Extract the [X, Y] coordinate from the center of the cell holding the provided text.  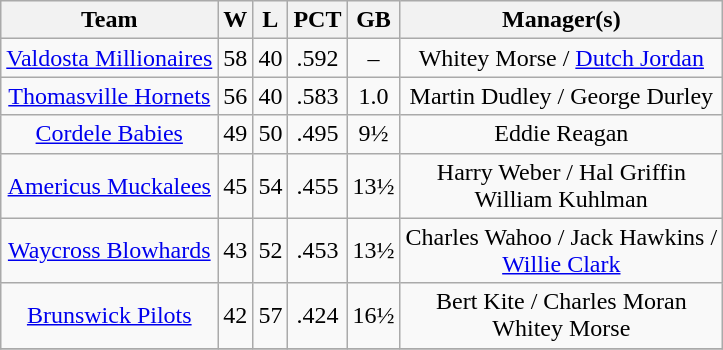
Charles Wahoo / Jack Hawkins /Willie Clark [562, 250]
54 [270, 186]
L [270, 20]
Thomasville Hornets [110, 96]
42 [236, 316]
Bert Kite / Charles Moran Whitey Morse [562, 316]
W [236, 20]
9½ [374, 134]
Team [110, 20]
16½ [374, 316]
Harry Weber / Hal Griffin William Kuhlman [562, 186]
58 [236, 58]
Whitey Morse / Dutch Jordan [562, 58]
Brunswick Pilots [110, 316]
Valdosta Millionaires [110, 58]
.583 [318, 96]
.455 [318, 186]
43 [236, 250]
Waycross Blowhards [110, 250]
.592 [318, 58]
– [374, 58]
50 [270, 134]
GB [374, 20]
1.0 [374, 96]
49 [236, 134]
Manager(s) [562, 20]
45 [236, 186]
PCT [318, 20]
57 [270, 316]
.453 [318, 250]
56 [236, 96]
.424 [318, 316]
52 [270, 250]
Eddie Reagan [562, 134]
Martin Dudley / George Durley [562, 96]
Cordele Babies [110, 134]
Americus Muckalees [110, 186]
.495 [318, 134]
